Determine the [X, Y] coordinate at the center of the cell enclosing the given text.  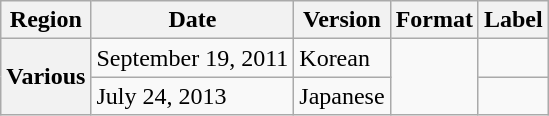
Date [192, 20]
Japanese [342, 96]
Label [513, 20]
September 19, 2011 [192, 58]
Version [342, 20]
Various [46, 77]
July 24, 2013 [192, 96]
Region [46, 20]
Korean [342, 58]
Format [434, 20]
